Output the [X, Y] coordinate of the center of the cell containing the given text.  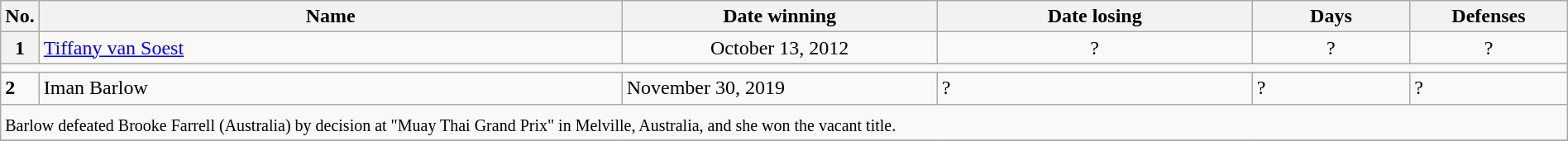
October 13, 2012 [779, 48]
Tiffany van Soest [331, 48]
Barlow defeated Brooke Farrell (Australia) by decision at "Muay Thai Grand Prix" in Melville, Australia, and she won the vacant title. [784, 122]
No. [20, 16]
November 30, 2019 [779, 88]
1 [20, 48]
2 [20, 88]
Iman Barlow [331, 88]
Days [1331, 16]
Defenses [1489, 16]
Date losing [1095, 16]
Date winning [779, 16]
Name [331, 16]
